Pinpoint the cell where the given text exists, returning its [X, Y] midpoint coordinate. 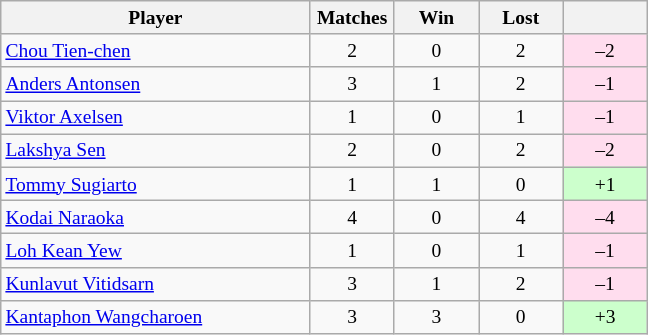
Lost [521, 18]
Matches [352, 18]
Kodai Naraoka [156, 216]
Player [156, 18]
+1 [605, 184]
–4 [605, 216]
Anders Antonsen [156, 84]
Viktor Axelsen [156, 118]
Tommy Sugiarto [156, 184]
Kantaphon Wangcharoen [156, 316]
Loh Kean Yew [156, 250]
Kunlavut Vitidsarn [156, 284]
Chou Tien-chen [156, 50]
+3 [605, 316]
Lakshya Sen [156, 150]
Win [436, 18]
